Scan for the cell matching the given text and deliver its (X, Y) coordinate at center. 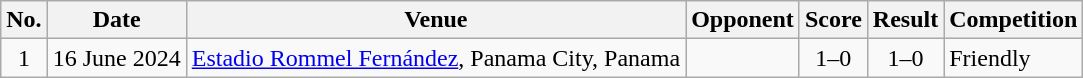
Estadio Rommel Fernández, Panama City, Panama (436, 58)
Score (833, 20)
Date (116, 20)
No. (24, 20)
Result (905, 20)
Competition (1014, 20)
Opponent (743, 20)
1 (24, 58)
Friendly (1014, 58)
16 June 2024 (116, 58)
Venue (436, 20)
